Extract the (X, Y) coordinate from the center of the cell holding the provided text.  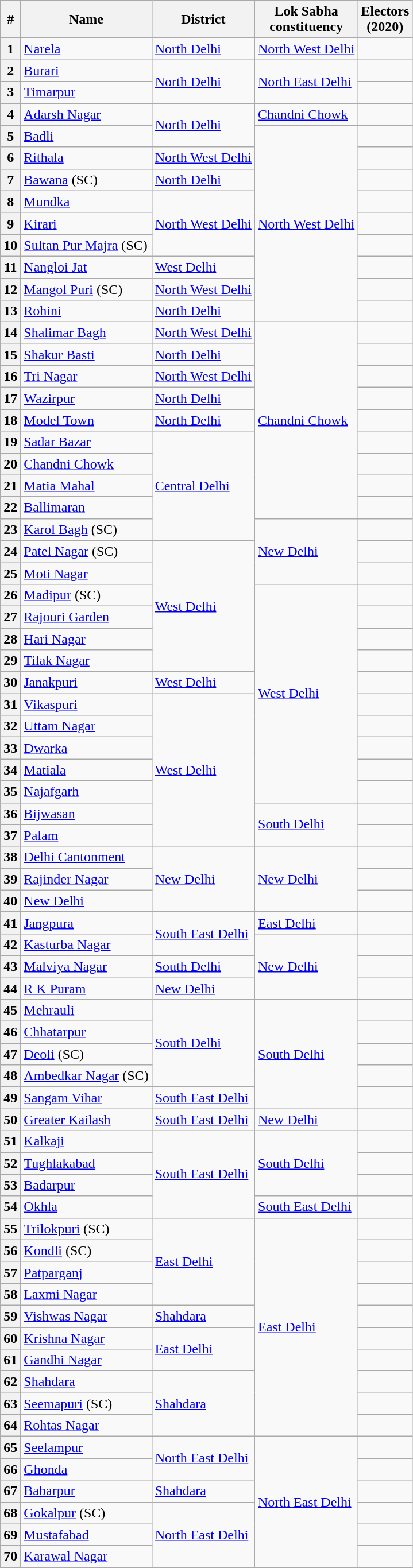
27 (10, 617)
35 (10, 792)
58 (10, 1294)
23 (10, 529)
Kalkaji (86, 1141)
22 (10, 508)
Bawana (SC) (86, 180)
Najafgarh (86, 792)
Rohtas Nagar (86, 1426)
70 (10, 1557)
Tughlakabad (86, 1163)
Badli (86, 136)
Shakur Basti (86, 355)
Rohini (86, 311)
67 (10, 1491)
Patel Nagar (SC) (86, 551)
Ballimaran (86, 508)
69 (10, 1535)
Vishwas Nagar (86, 1316)
30 (10, 683)
Model Town (86, 420)
14 (10, 333)
65 (10, 1447)
Babarpur (86, 1491)
52 (10, 1163)
9 (10, 223)
7 (10, 180)
44 (10, 988)
61 (10, 1360)
Jangpura (86, 923)
Lok Sabha constituency (307, 20)
66 (10, 1469)
16 (10, 377)
Deoli (SC) (86, 1054)
13 (10, 311)
62 (10, 1382)
Badarpur (86, 1185)
Seelampur (86, 1447)
Tri Nagar (86, 377)
Electors (2020) (385, 20)
63 (10, 1404)
Narela (86, 49)
18 (10, 420)
25 (10, 573)
Sangam Vihar (86, 1098)
6 (10, 158)
8 (10, 202)
Chhatarpur (86, 1032)
55 (10, 1229)
41 (10, 923)
Wazirpur (86, 398)
50 (10, 1120)
46 (10, 1032)
4 (10, 114)
53 (10, 1185)
Okhla (86, 1207)
Greater Kailash (86, 1120)
Mundka (86, 202)
Ambedkar Nagar (SC) (86, 1076)
Delhi Cantonment (86, 857)
56 (10, 1250)
64 (10, 1426)
Mustafabad (86, 1535)
Palam (86, 835)
Sultan Pur Majra (SC) (86, 245)
37 (10, 835)
49 (10, 1098)
Gokalpur (SC) (86, 1513)
26 (10, 595)
Trilokpuri (SC) (86, 1229)
12 (10, 289)
42 (10, 944)
29 (10, 661)
Mehrauli (86, 1011)
Rithala (86, 158)
34 (10, 770)
Laxmi Nagar (86, 1294)
19 (10, 442)
51 (10, 1141)
3 (10, 92)
Krishna Nagar (86, 1338)
Hari Nagar (86, 639)
Vikaspuri (86, 704)
# (10, 20)
Kasturba Nagar (86, 944)
Timarpur (86, 92)
Gandhi Nagar (86, 1360)
R K Puram (86, 988)
11 (10, 267)
Rajouri Garden (86, 617)
1 (10, 49)
10 (10, 245)
45 (10, 1011)
38 (10, 857)
Malviya Nagar (86, 966)
Burari (86, 71)
Kirari (86, 223)
Dwarka (86, 748)
54 (10, 1207)
Adarsh Nagar (86, 114)
5 (10, 136)
Tilak Nagar (86, 661)
Janakpuri (86, 683)
57 (10, 1272)
Karol Bagh (SC) (86, 529)
Sadar Bazar (86, 442)
39 (10, 879)
Ghonda (86, 1469)
33 (10, 748)
2 (10, 71)
Nangloi Jat (86, 267)
47 (10, 1054)
48 (10, 1076)
Central Delhi (203, 486)
Rajinder Nagar (86, 879)
59 (10, 1316)
32 (10, 726)
43 (10, 966)
28 (10, 639)
20 (10, 464)
Matiala (86, 770)
Patparganj (86, 1272)
Matia Mahal (86, 486)
Mangol Puri (SC) (86, 289)
36 (10, 814)
Name (86, 20)
15 (10, 355)
17 (10, 398)
Seemapuri (SC) (86, 1404)
68 (10, 1513)
Uttam Nagar (86, 726)
District (203, 20)
Moti Nagar (86, 573)
Karawal Nagar (86, 1557)
Shalimar Bagh (86, 333)
Kondli (SC) (86, 1250)
60 (10, 1338)
40 (10, 901)
Madipur (SC) (86, 595)
24 (10, 551)
31 (10, 704)
Bijwasan (86, 814)
21 (10, 486)
